Locate the cell with the specified text and output its (X, Y) center coordinate. 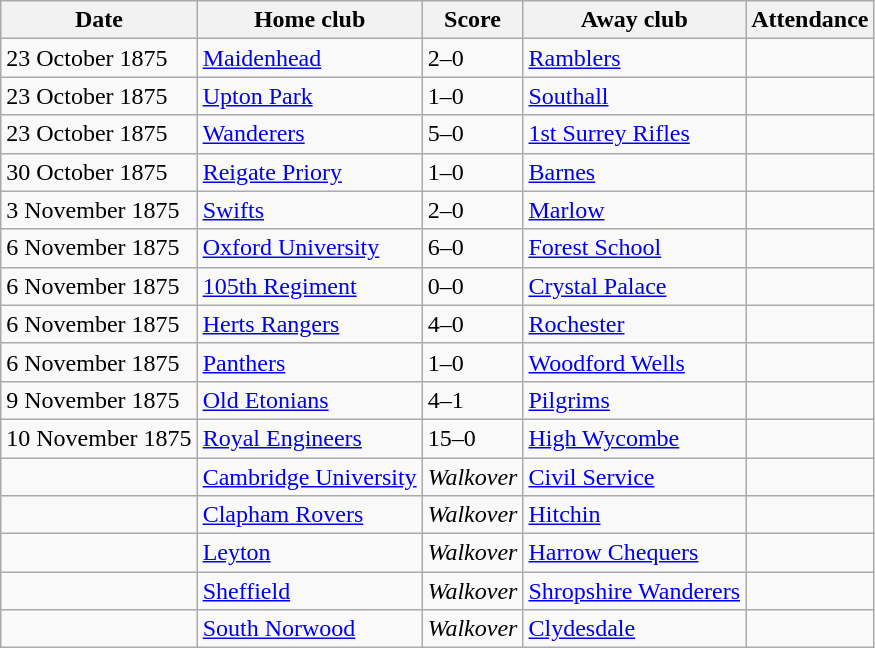
10 November 1875 (99, 438)
High Wycombe (634, 438)
Home club (310, 20)
Score (472, 20)
9 November 1875 (99, 400)
Forest School (634, 248)
Sheffield (310, 591)
Clydesdale (634, 629)
Woodford Wells (634, 362)
4–0 (472, 324)
South Norwood (310, 629)
Crystal Palace (634, 286)
Clapham Rovers (310, 515)
Wanderers (310, 134)
Marlow (634, 210)
Herts Rangers (310, 324)
3 November 1875 (99, 210)
Date (99, 20)
Royal Engineers (310, 438)
Cambridge University (310, 477)
Maidenhead (310, 58)
Upton Park (310, 96)
15–0 (472, 438)
0–0 (472, 286)
Hitchin (634, 515)
6–0 (472, 248)
Rochester (634, 324)
Panthers (310, 362)
Shropshire Wanderers (634, 591)
Harrow Chequers (634, 553)
5–0 (472, 134)
30 October 1875 (99, 172)
Civil Service (634, 477)
Oxford University (310, 248)
Old Etonians (310, 400)
Attendance (810, 20)
105th Regiment (310, 286)
Southall (634, 96)
Pilgrims (634, 400)
Leyton (310, 553)
Reigate Priory (310, 172)
Barnes (634, 172)
Away club (634, 20)
4–1 (472, 400)
Swifts (310, 210)
1st Surrey Rifles (634, 134)
Ramblers (634, 58)
